For the text-containing cell, return its midpoint in (x, y) coordinate format. 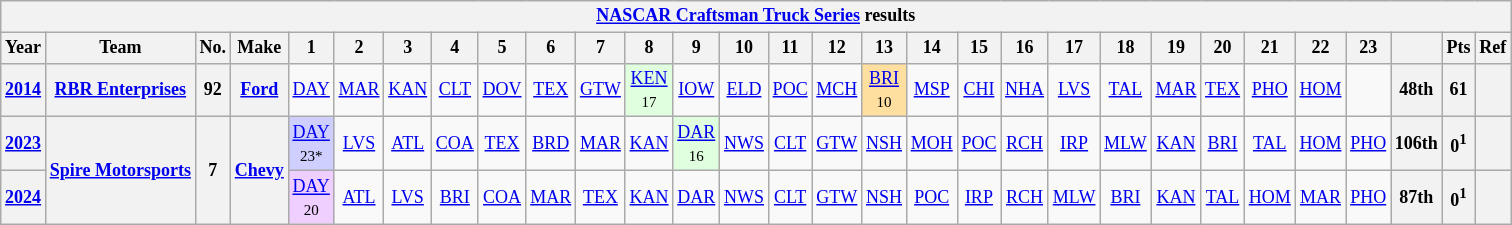
No. (212, 48)
DAR (696, 197)
RBR Enterprises (120, 90)
MCH (837, 90)
DOV (502, 90)
KEN17 (649, 90)
4 (456, 48)
Team (120, 48)
ELD (744, 90)
106th (1416, 144)
2023 (24, 144)
87th (1416, 197)
2024 (24, 197)
MOH (932, 144)
61 (1458, 90)
2014 (24, 90)
16 (1025, 48)
NHA (1025, 90)
5 (502, 48)
DAY (311, 90)
BRD (551, 144)
13 (884, 48)
NASCAR Craftsman Truck Series results (756, 16)
3 (408, 48)
2 (359, 48)
23 (1368, 48)
18 (1126, 48)
8 (649, 48)
12 (837, 48)
19 (1176, 48)
1 (311, 48)
Make (259, 48)
11 (790, 48)
48th (1416, 90)
6 (551, 48)
BRI10 (884, 90)
17 (1074, 48)
15 (979, 48)
14 (932, 48)
Chevy (259, 170)
Ref (1493, 48)
DAR16 (696, 144)
Ford (259, 90)
IOW (696, 90)
Year (24, 48)
9 (696, 48)
DAY20 (311, 197)
92 (212, 90)
CHI (979, 90)
DAY23* (311, 144)
Pts (1458, 48)
Spire Motorsports (120, 170)
20 (1223, 48)
21 (1270, 48)
10 (744, 48)
22 (1320, 48)
MSP (932, 90)
